Provide the [X, Y] coordinate of the cell's center where the given text is located.  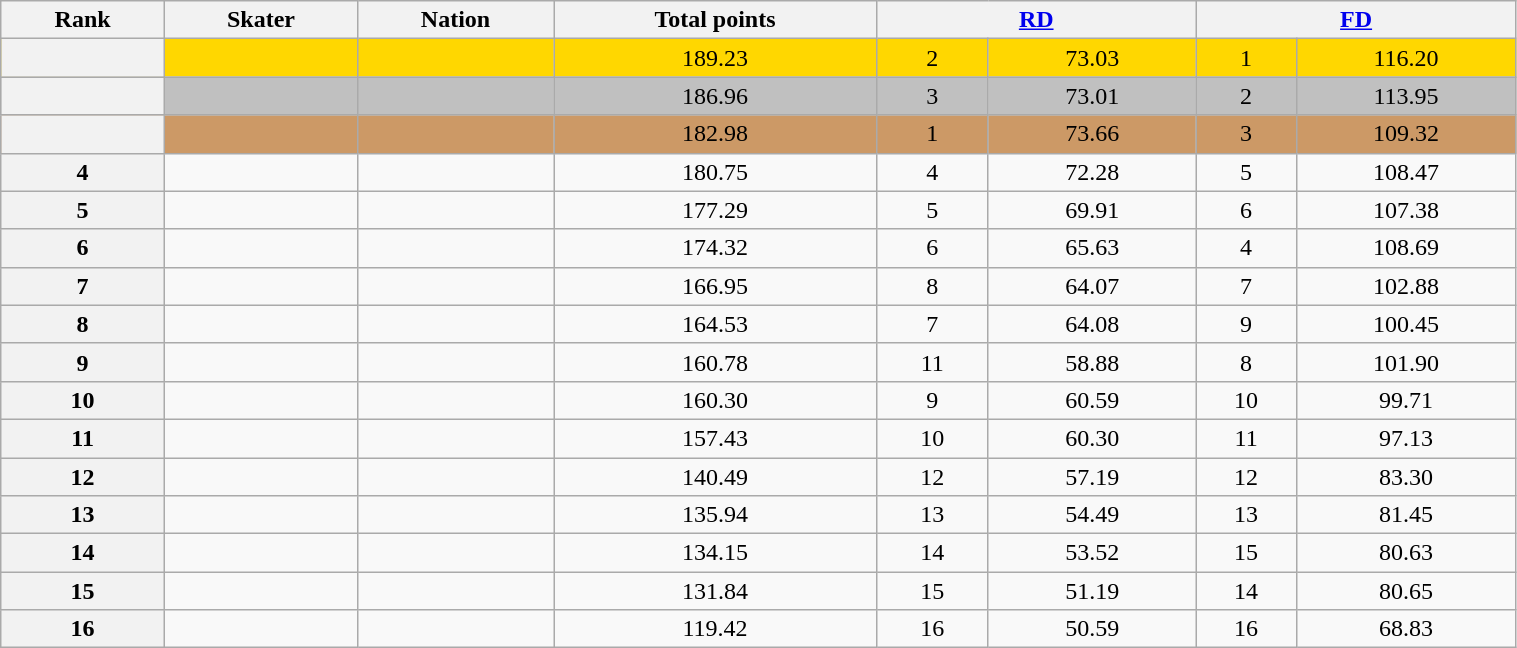
189.23 [716, 58]
60.59 [1092, 400]
64.07 [1092, 286]
83.30 [1406, 477]
182.98 [716, 134]
113.95 [1406, 96]
108.47 [1406, 172]
177.29 [716, 210]
51.19 [1092, 591]
54.49 [1092, 515]
108.69 [1406, 248]
160.78 [716, 362]
73.66 [1092, 134]
80.65 [1406, 591]
135.94 [716, 515]
119.42 [716, 629]
99.71 [1406, 400]
186.96 [716, 96]
68.83 [1406, 629]
FD [1356, 20]
80.63 [1406, 553]
Nation [455, 20]
65.63 [1092, 248]
134.15 [716, 553]
RD [1036, 20]
72.28 [1092, 172]
57.19 [1092, 477]
116.20 [1406, 58]
69.91 [1092, 210]
81.45 [1406, 515]
101.90 [1406, 362]
174.32 [716, 248]
109.32 [1406, 134]
Total points [716, 20]
166.95 [716, 286]
73.03 [1092, 58]
157.43 [716, 438]
60.30 [1092, 438]
97.13 [1406, 438]
180.75 [716, 172]
Skater [260, 20]
164.53 [716, 324]
107.38 [1406, 210]
73.01 [1092, 96]
160.30 [716, 400]
58.88 [1092, 362]
102.88 [1406, 286]
131.84 [716, 591]
100.45 [1406, 324]
Rank [83, 20]
50.59 [1092, 629]
64.08 [1092, 324]
140.49 [716, 477]
53.52 [1092, 553]
